Return the (x, y) coordinate for the center point of the cell that contains the specified text.  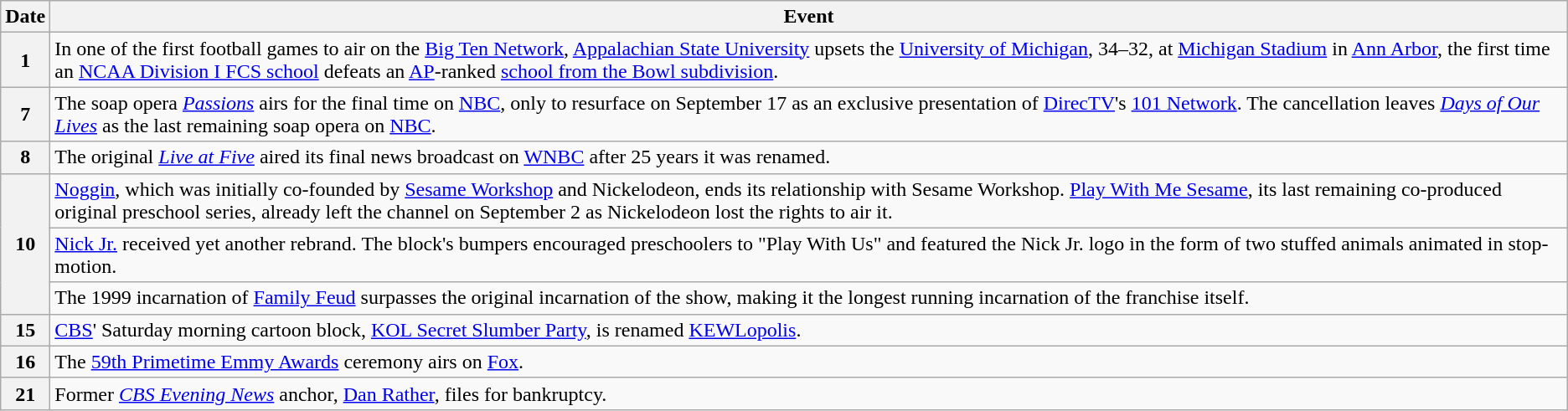
The 59th Primetime Emmy Awards ceremony airs on Fox. (809, 362)
Date (25, 17)
Event (809, 17)
1 (25, 60)
7 (25, 114)
CBS' Saturday morning cartoon block, KOL Secret Slumber Party, is renamed KEWLopolis. (809, 330)
16 (25, 362)
The original Live at Five aired its final news broadcast on WNBC after 25 years it was renamed. (809, 157)
10 (25, 244)
21 (25, 393)
8 (25, 157)
Former CBS Evening News anchor, Dan Rather, files for bankruptcy. (809, 393)
15 (25, 330)
